From the cell containing the given text, extract its center point as (X, Y) coordinate. 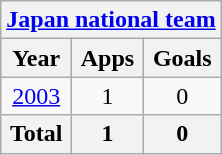
Year (36, 58)
Goals (182, 58)
Apps (108, 58)
2003 (36, 96)
Total (36, 134)
Japan national team (111, 20)
